Locate the cell with the specified text and output its (x, y) center coordinate. 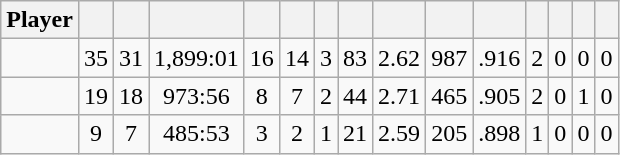
83 (356, 58)
973:56 (197, 96)
9 (96, 134)
35 (96, 58)
21 (356, 134)
987 (450, 58)
.898 (500, 134)
465 (450, 96)
19 (96, 96)
2.59 (400, 134)
2.71 (400, 96)
31 (132, 58)
.905 (500, 96)
Player (40, 20)
485:53 (197, 134)
18 (132, 96)
1,899:01 (197, 58)
14 (296, 58)
205 (450, 134)
.916 (500, 58)
16 (262, 58)
8 (262, 96)
44 (356, 96)
2.62 (400, 58)
